Find where the given text appears and provide that cell's center as [X, Y] coordinate. 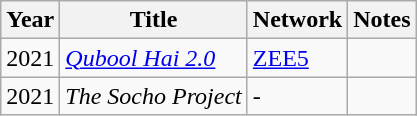
The Socho Project [154, 96]
Title [154, 20]
- [297, 96]
Network [297, 20]
ZEE5 [297, 58]
Year [30, 20]
Notes [382, 20]
Qubool Hai 2.0 [154, 58]
